Detect which cell encompasses the target text, then output its (X, Y) center coordinate. 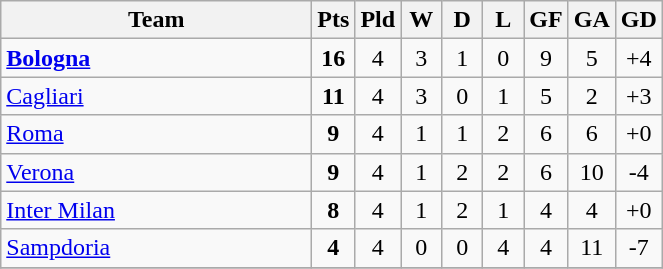
Sampdoria (156, 248)
+3 (638, 96)
Cagliari (156, 96)
GD (638, 20)
+4 (638, 58)
Verona (156, 172)
Bologna (156, 58)
W (422, 20)
-4 (638, 172)
Inter Milan (156, 210)
Pts (334, 20)
L (504, 20)
Roma (156, 134)
16 (334, 58)
GA (592, 20)
D (462, 20)
GF (546, 20)
-7 (638, 248)
10 (592, 172)
Pld (378, 20)
8 (334, 210)
Team (156, 20)
